Search for the cell housing the specified text and yield its [x, y] center coordinate. 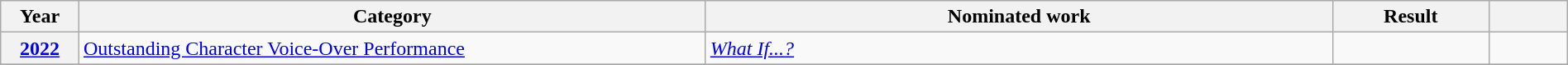
Result [1411, 17]
Category [392, 17]
What If...? [1019, 48]
2022 [40, 48]
Year [40, 17]
Nominated work [1019, 17]
Outstanding Character Voice-Over Performance [392, 48]
